Return [X, Y] of the center of cell containing provided text 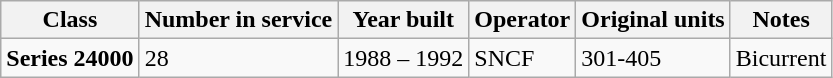
SNCF [522, 58]
Series 24000 [70, 58]
301-405 [653, 58]
Notes [781, 20]
Operator [522, 20]
Number in service [238, 20]
Bicurrent [781, 58]
28 [238, 58]
1988 – 1992 [404, 58]
Class [70, 20]
Year built [404, 20]
Original units [653, 20]
